For the text-containing cell, return its midpoint in (X, Y) coordinate format. 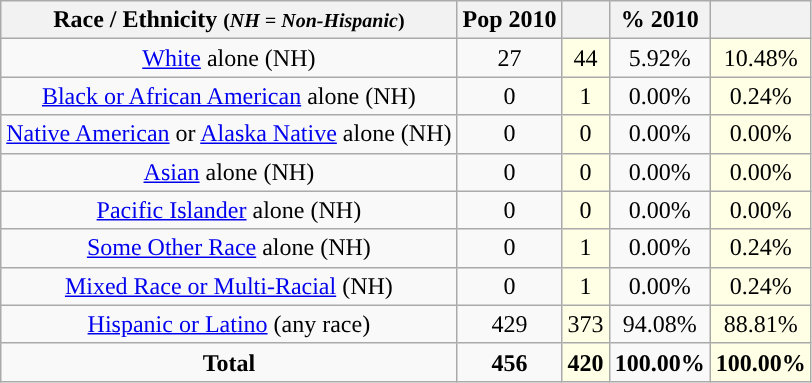
429 (510, 324)
88.81% (760, 324)
Race / Ethnicity (NH = Non-Hispanic) (229, 20)
Pop 2010 (510, 20)
White alone (NH) (229, 58)
10.48% (760, 58)
Total (229, 362)
Native American or Alaska Native alone (NH) (229, 134)
% 2010 (660, 20)
44 (586, 58)
420 (586, 362)
373 (586, 324)
Mixed Race or Multi-Racial (NH) (229, 286)
27 (510, 58)
Asian alone (NH) (229, 172)
Some Other Race alone (NH) (229, 248)
94.08% (660, 324)
Hispanic or Latino (any race) (229, 324)
456 (510, 362)
5.92% (660, 58)
Black or African American alone (NH) (229, 96)
Pacific Islander alone (NH) (229, 210)
